Extract the [x, y] coordinate from the center of the cell holding the provided text.  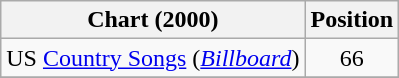
US Country Songs (Billboard) [153, 58]
66 [352, 58]
Chart (2000) [153, 20]
Position [352, 20]
